Locate the cell with the specified text and output its (X, Y) center coordinate. 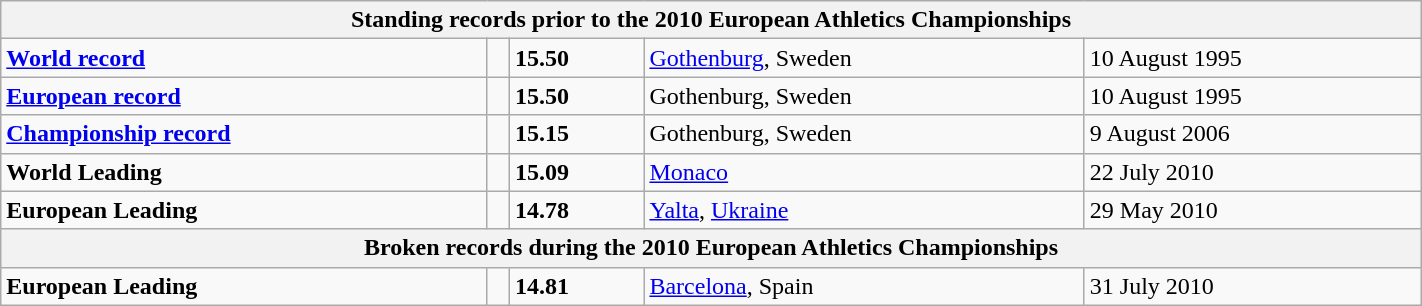
22 July 2010 (1252, 172)
Yalta, Ukraine (864, 210)
World record (244, 58)
World Leading (244, 172)
9 August 2006 (1252, 134)
Broken records during the 2010 European Athletics Championships (711, 248)
Barcelona, Spain (864, 286)
Monaco (864, 172)
Standing records prior to the 2010 European Athletics Championships (711, 20)
14.81 (577, 286)
14.78 (577, 210)
15.09 (577, 172)
31 July 2010 (1252, 286)
Championship record (244, 134)
15.15 (577, 134)
29 May 2010 (1252, 210)
European record (244, 96)
